Detect which cell encompasses the target text, then output its [x, y] center coordinate. 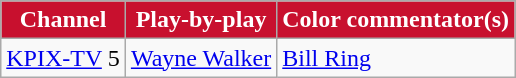
Channel [64, 20]
KPIX-TV 5 [64, 58]
Wayne Walker [200, 58]
Bill Ring [396, 58]
Play-by-play [200, 20]
Color commentator(s) [396, 20]
